Identify which cell holds the provided text, then report its [X, Y] central coordinate. 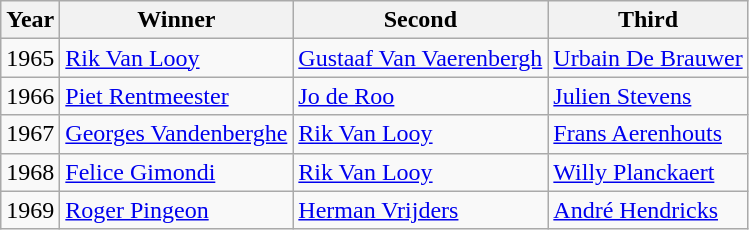
Jo de Roo [420, 96]
1968 [30, 172]
Roger Pingeon [176, 210]
Willy Planckaert [648, 172]
Gustaaf Van Vaerenbergh [420, 58]
Georges Vandenberghe [176, 134]
Third [648, 20]
Second [420, 20]
Herman Vrijders [420, 210]
Winner [176, 20]
1967 [30, 134]
1965 [30, 58]
1966 [30, 96]
Year [30, 20]
Julien Stevens [648, 96]
1969 [30, 210]
Urbain De Brauwer [648, 58]
Frans Aerenhouts [648, 134]
Felice Gimondi [176, 172]
Piet Rentmeester [176, 96]
André Hendricks [648, 210]
